Return the [x, y] coordinate for the center point of the cell that contains the specified text.  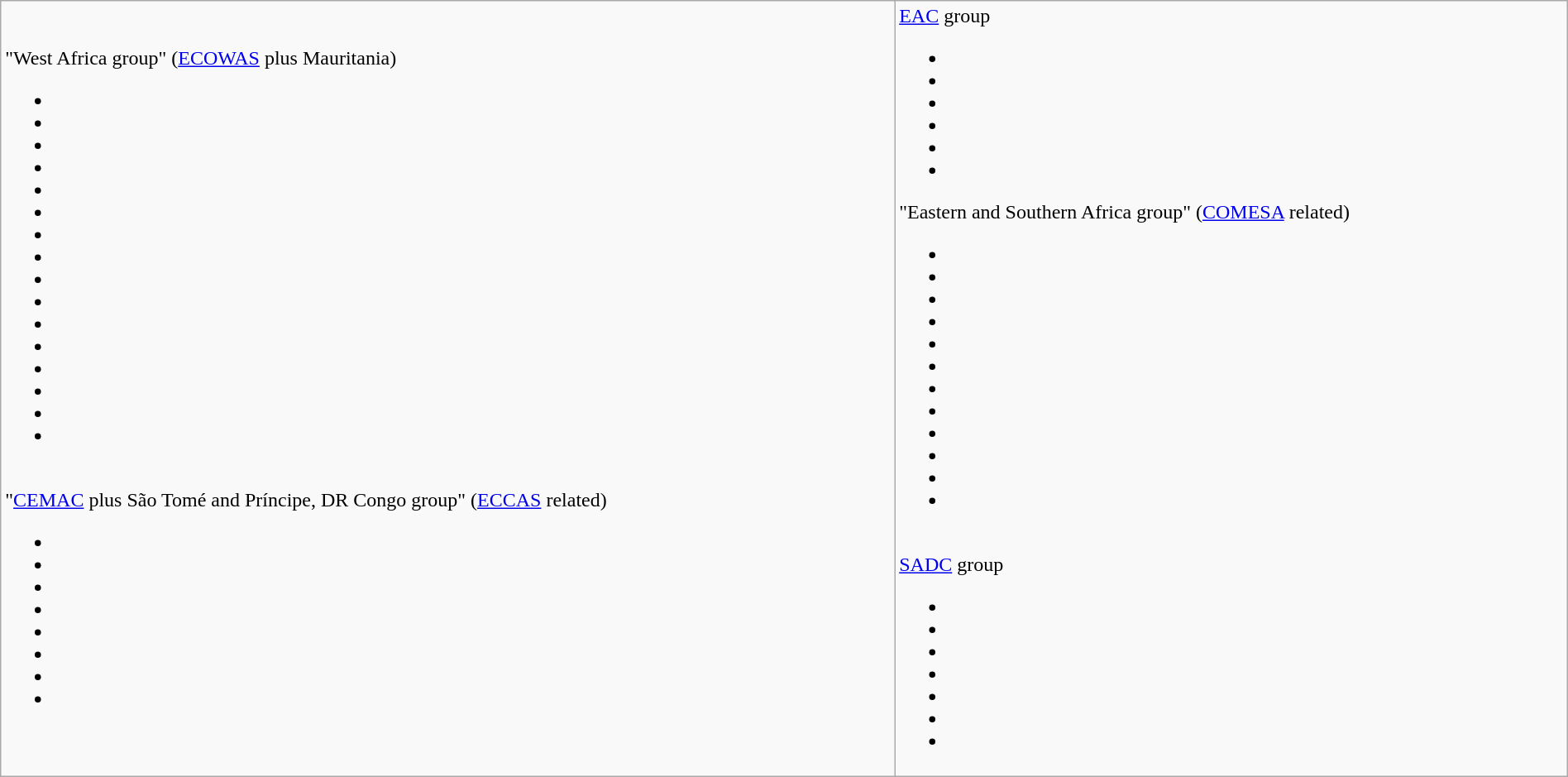
"West Africa group" (ECOWAS plus Mauritania) "CEMAC plus São Tomé and Príncipe, DR Congo group" (ECCAS related) [448, 389]
EAC group "Eastern and Southern Africa group" (COMESA related) SADC group [1231, 389]
